Search for the cell housing the specified text and yield its (x, y) center coordinate. 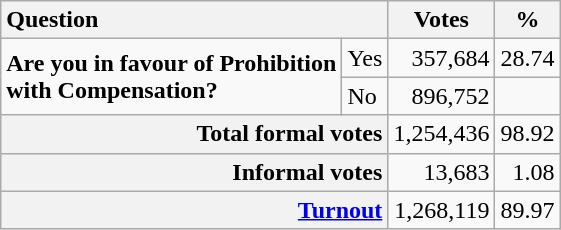
896,752 (442, 96)
13,683 (442, 172)
28.74 (528, 58)
No (365, 96)
357,684 (442, 58)
Informal votes (194, 172)
Total formal votes (194, 134)
Yes (365, 58)
Question (194, 20)
Votes (442, 20)
% (528, 20)
1.08 (528, 172)
Turnout (194, 210)
1,254,436 (442, 134)
89.97 (528, 210)
98.92 (528, 134)
1,268,119 (442, 210)
Are you in favour of Prohibitionwith Compensation? (172, 77)
